Output the [x, y] coordinate of the center of the cell containing the given text.  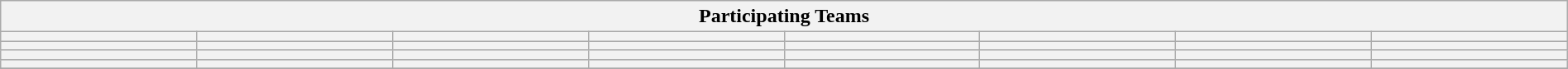
Participating Teams [784, 16]
